Pinpoint the cell where the given text exists, returning its (x, y) midpoint coordinate. 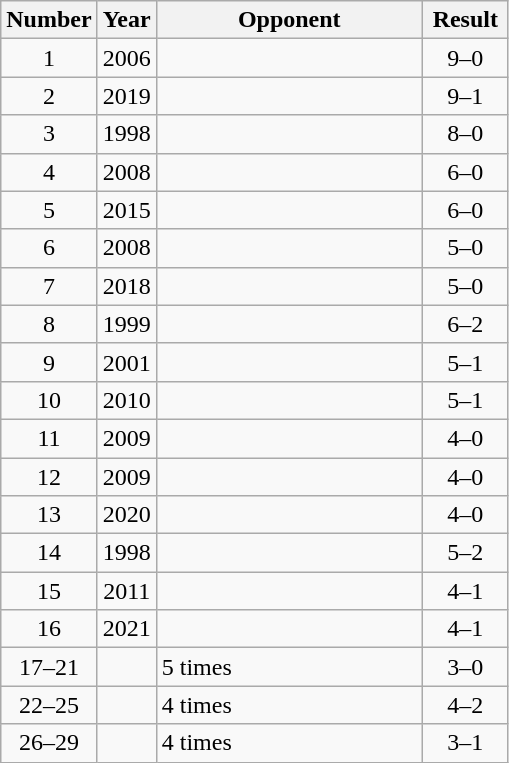
5–2 (465, 553)
17–21 (49, 667)
6 (49, 248)
Number (49, 20)
9–0 (465, 58)
14 (49, 553)
2021 (126, 629)
5 times (289, 667)
11 (49, 438)
2006 (126, 58)
7 (49, 286)
6–2 (465, 324)
4–2 (465, 705)
2019 (126, 96)
10 (49, 400)
2015 (126, 210)
3–0 (465, 667)
9–1 (465, 96)
15 (49, 591)
2020 (126, 515)
2010 (126, 400)
8 (49, 324)
2 (49, 96)
Opponent (289, 20)
1 (49, 58)
Result (465, 20)
8–0 (465, 134)
9 (49, 362)
1999 (126, 324)
2001 (126, 362)
22–25 (49, 705)
5 (49, 210)
4 (49, 172)
2011 (126, 591)
12 (49, 477)
3–1 (465, 743)
2018 (126, 286)
3 (49, 134)
16 (49, 629)
13 (49, 515)
26–29 (49, 743)
Year (126, 20)
